Provide the [X, Y] coordinate of the cell's center where the given text is located.  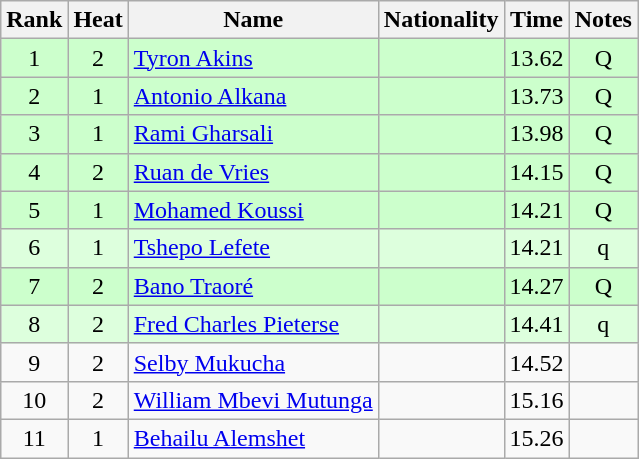
Tshepo Lefete [253, 248]
7 [34, 286]
Name [253, 20]
Rank [34, 20]
15.26 [536, 438]
4 [34, 172]
Behailu Alemshet [253, 438]
11 [34, 438]
14.27 [536, 286]
William Mbevi Mutunga [253, 400]
Mohamed Koussi [253, 210]
Bano Traoré [253, 286]
Time [536, 20]
13.98 [536, 134]
Fred Charles Pieterse [253, 324]
9 [34, 362]
13.73 [536, 96]
Selby Mukucha [253, 362]
Antonio Alkana [253, 96]
Nationality [441, 20]
13.62 [536, 58]
14.52 [536, 362]
14.41 [536, 324]
3 [34, 134]
Notes [603, 20]
5 [34, 210]
Ruan de Vries [253, 172]
14.15 [536, 172]
Rami Gharsali [253, 134]
6 [34, 248]
Tyron Akins [253, 58]
15.16 [536, 400]
Heat [98, 20]
10 [34, 400]
8 [34, 324]
